Find where the given text appears and provide that cell's center as (x, y) coordinate. 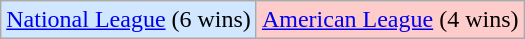
American League (4 wins) (390, 20)
National League (6 wins) (129, 20)
